Locate the cell with the specified text and output its [x, y] center coordinate. 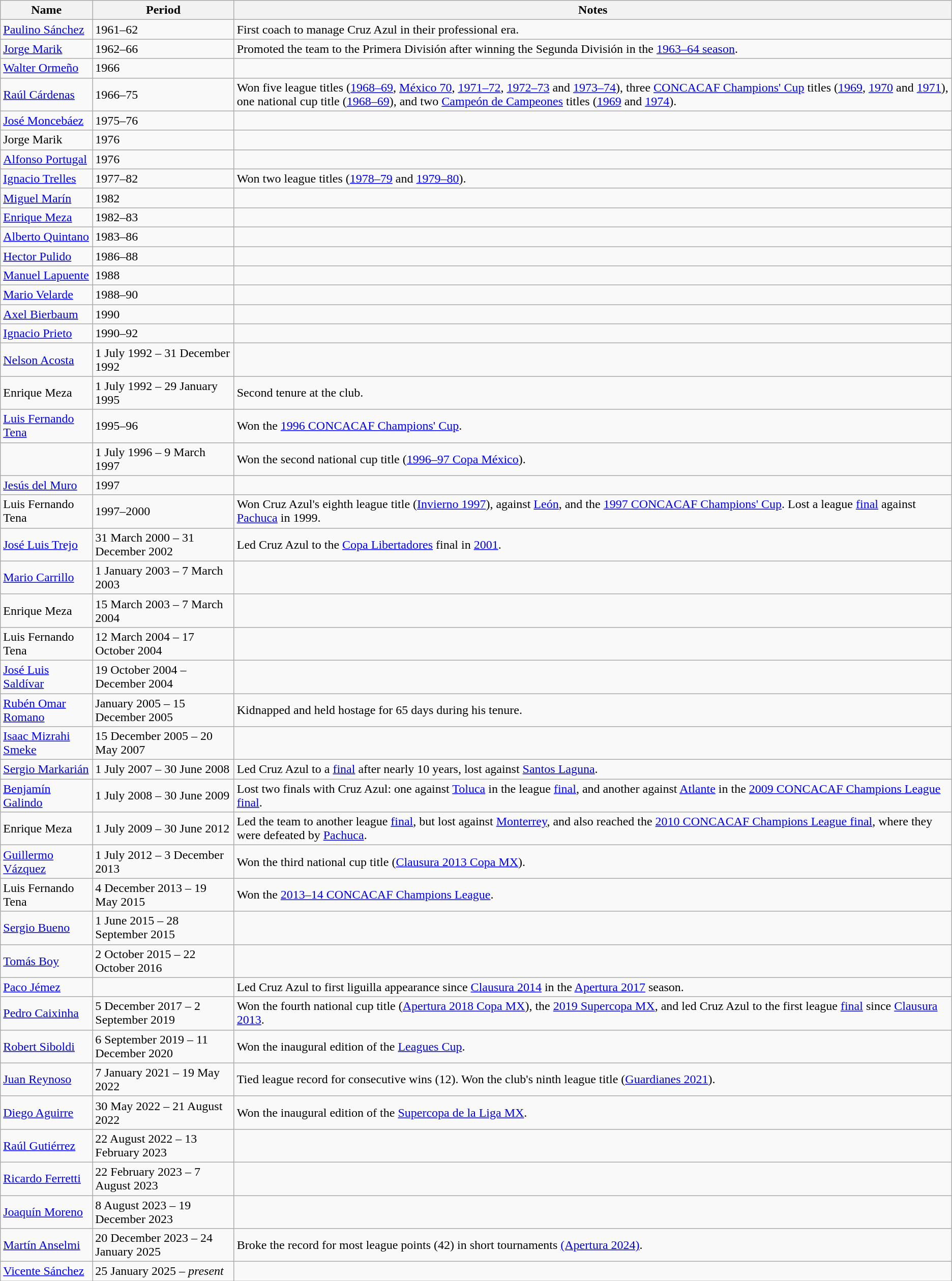
8 August 2023 – 19 December 2023 [163, 1211]
1 July 1996 – 9 March 1997 [163, 459]
Robert Siboldi [47, 1047]
Guillermo Vázquez [47, 861]
Ricardo Ferretti [47, 1179]
1983–86 [163, 236]
Won the inaugural edition of the Supercopa de la Liga MX. [593, 1113]
Ignacio Prieto [47, 334]
1988–90 [163, 295]
1997–2000 [163, 512]
Promoted the team to the Primera División after winning the Segunda División in the 1963–64 season. [593, 49]
Won the 1996 CONCACAF Champions' Cup. [593, 426]
Won the 2013–14 CONCACAF Champions League. [593, 895]
1 July 2007 – 30 June 2008 [163, 769]
1982 [163, 198]
Kidnapped and held hostage for 65 days during his tenure. [593, 710]
Led Cruz Azul to first liguilla appearance since Clausura 2014 in the Apertura 2017 season. [593, 987]
Juan Reynoso [47, 1079]
22 February 2023 – 7 August 2023 [163, 1179]
Alberto Quintano [47, 236]
Led Cruz Azul to a final after nearly 10 years, lost against Santos Laguna. [593, 769]
1977–82 [163, 178]
Paco Jémez [47, 987]
Name [47, 10]
Diego Aguirre [47, 1113]
Broke the record for most league points (42) in short tournaments (Apertura 2024). [593, 1245]
Led Cruz Azul to the Copa Libertadores final in 2001. [593, 544]
20 December 2023 – 24 January 2025 [163, 1245]
Vicente Sánchez [47, 1271]
12 March 2004 – 17 October 2004 [163, 644]
1 January 2003 – 7 March 2003 [163, 578]
Joaquín Moreno [47, 1211]
5 December 2017 – 2 September 2019 [163, 1013]
1988 [163, 276]
José Luis Trejo [47, 544]
Period [163, 10]
1986–88 [163, 256]
30 May 2022 – 21 August 2022 [163, 1113]
Sergio Markarián [47, 769]
1975–76 [163, 121]
Tomás Boy [47, 961]
1961–62 [163, 29]
Won the inaugural edition of the Leagues Cup. [593, 1047]
José Moncebáez [47, 121]
Hector Pulido [47, 256]
Walter Ormeño [47, 68]
Lost two finals with Cruz Azul: one against Toluca in the league final, and another against Atlante in the 2009 CONCACAF Champions League final. [593, 795]
Second tenure at the club. [593, 393]
Jesús del Muro [47, 485]
1962–66 [163, 49]
1982–83 [163, 217]
1966–75 [163, 95]
Mario Carrillo [47, 578]
1 July 2012 – 3 December 2013 [163, 861]
Won Cruz Azul's eighth league title (Invierno 1997), against León, and the 1997 CONCACAF Champions' Cup. Lost a league final against Pachuca in 1999. [593, 512]
Axel Bierbaum [47, 314]
4 December 2013 – 19 May 2015 [163, 895]
1966 [163, 68]
1 July 2008 – 30 June 2009 [163, 795]
2 October 2015 – 22 October 2016 [163, 961]
Notes [593, 10]
Raúl Cárdenas [47, 95]
1997 [163, 485]
1990–92 [163, 334]
19 October 2004 – December 2004 [163, 676]
Pedro Caixinha [47, 1013]
Sergio Bueno [47, 928]
Nelson Acosta [47, 360]
1 July 1992 – 31 December 1992 [163, 360]
31 March 2000 – 31 December 2002 [163, 544]
1990 [163, 314]
Ignacio Trelles [47, 178]
Raúl Gutiérrez [47, 1145]
Won the third national cup title (Clausura 2013 Copa MX). [593, 861]
1995–96 [163, 426]
Benjamín Galindo [47, 795]
1 July 1992 – 29 January 1995 [163, 393]
January 2005 – 15 December 2005 [163, 710]
1 July 2009 – 30 June 2012 [163, 829]
Isaac Mizrahi Smeke [47, 743]
25 January 2025 – present [163, 1271]
Won the second national cup title (1996–97 Copa México). [593, 459]
Miguel Marín [47, 198]
Mario Velarde [47, 295]
José Luis Saldívar [47, 676]
First coach to manage Cruz Azul in their professional era. [593, 29]
Martín Anselmi [47, 1245]
7 January 2021 – 19 May 2022 [163, 1079]
22 August 2022 – 13 February 2023 [163, 1145]
Won the fourth national cup title (Apertura 2018 Copa MX), the 2019 Supercopa MX, and led Cruz Azul to the first league final since Clausura 2013. [593, 1013]
6 September 2019 – 11 December 2020 [163, 1047]
Rubén Omar Romano [47, 710]
Tied league record for consecutive wins (12). Won the club's ninth league title (Guardianes 2021). [593, 1079]
1 June 2015 – 28 September 2015 [163, 928]
Won two league titles (1978–79 and 1979–80). [593, 178]
15 December 2005 – 20 May 2007 [163, 743]
15 March 2003 – 7 March 2004 [163, 610]
Alfonso Portugal [47, 159]
Manuel Lapuente [47, 276]
Paulino Sánchez [47, 29]
